From the cell containing the given text, extract its center point as [x, y] coordinate. 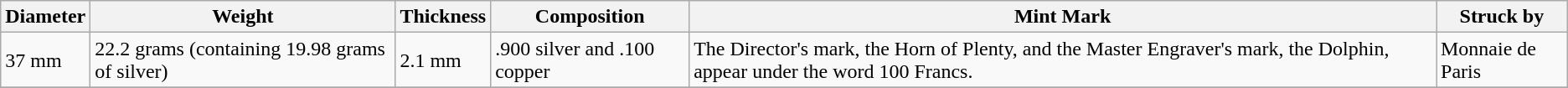
.900 silver and .100 copper [590, 60]
37 mm [45, 60]
Thickness [443, 17]
22.2 grams (containing 19.98 grams of silver) [243, 60]
Mint Mark [1063, 17]
Composition [590, 17]
The Director's mark, the Horn of Plenty, and the Master Engraver's mark, the Dolphin, appear under the word 100 Francs. [1063, 60]
2.1 mm [443, 60]
Struck by [1501, 17]
Monnaie de Paris [1501, 60]
Weight [243, 17]
Diameter [45, 17]
